Scan for the cell matching the given text and deliver its [X, Y] coordinate at center. 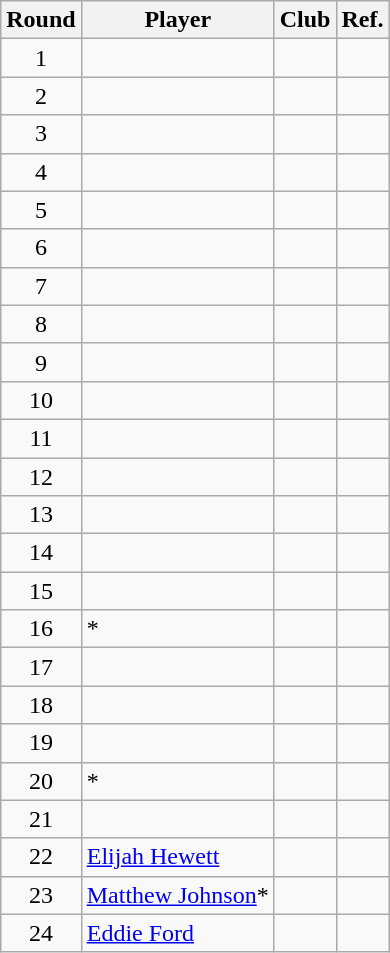
8 [41, 324]
14 [41, 553]
5 [41, 210]
Eddie Ford [178, 933]
Elijah Hewett [178, 857]
7 [41, 286]
Player [178, 20]
9 [41, 362]
16 [41, 629]
6 [41, 248]
18 [41, 705]
2 [41, 96]
Round [41, 20]
21 [41, 819]
10 [41, 400]
3 [41, 134]
22 [41, 857]
Club [305, 20]
15 [41, 591]
23 [41, 895]
Matthew Johnson* [178, 895]
17 [41, 667]
19 [41, 743]
13 [41, 515]
24 [41, 933]
11 [41, 438]
Ref. [362, 20]
4 [41, 172]
1 [41, 58]
20 [41, 781]
12 [41, 477]
